Return [X, Y] of the center of cell containing provided text 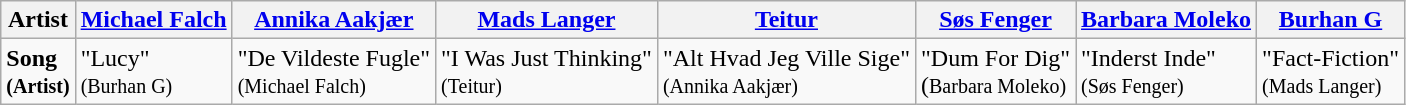
Søs Fenger [995, 20]
"I Was Just Thinking"(Teitur) [547, 72]
Annika Aakjær [334, 20]
Song(Artist) [38, 72]
"Dum For Dig"(Barbara Moleko) [995, 72]
Teitur [786, 20]
Burhan G [1331, 20]
"Lucy"(Burhan G) [154, 72]
Michael Falch [154, 20]
Mads Langer [547, 20]
"Fact-Fiction"(Mads Langer) [1331, 72]
"De Vildeste Fugle"(Michael Falch) [334, 72]
Artist [38, 20]
Barbara Moleko [1166, 20]
"Inderst Inde"(Søs Fenger) [1166, 72]
"Alt Hvad Jeg Ville Sige"(Annika Aakjær) [786, 72]
